Scan for the cell matching the given text and deliver its (x, y) coordinate at center. 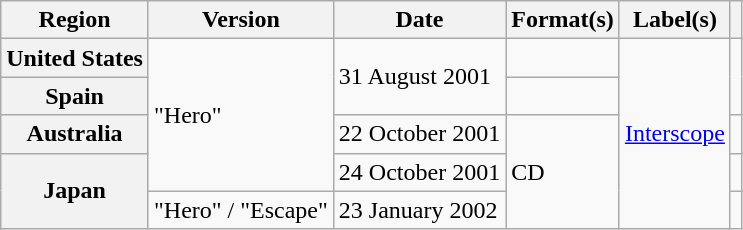
Format(s) (563, 20)
24 October 2001 (419, 172)
31 August 2001 (419, 77)
CD (563, 172)
Australia (75, 134)
Date (419, 20)
Version (240, 20)
Region (75, 20)
Label(s) (674, 20)
23 January 2002 (419, 210)
Japan (75, 191)
"Hero" (240, 115)
22 October 2001 (419, 134)
Spain (75, 96)
United States (75, 58)
"Hero" / "Escape" (240, 210)
Interscope (674, 134)
